Return the [X, Y] coordinate for the center point of the cell that contains the specified text.  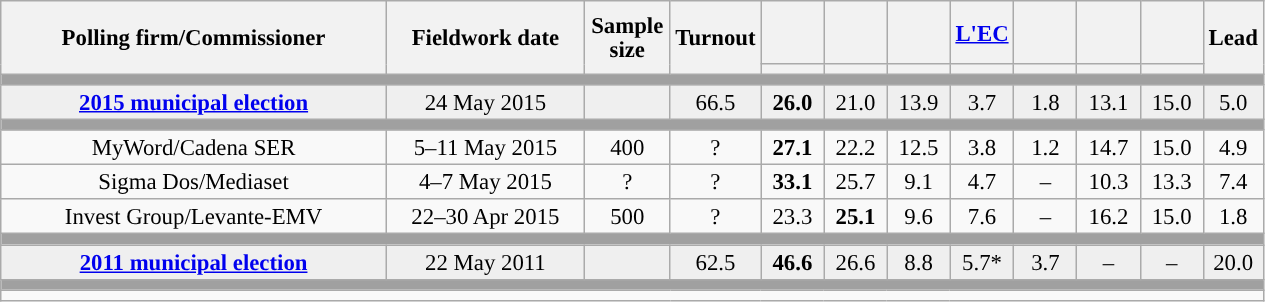
Fieldwork date [485, 38]
27.1 [792, 148]
MyWord/Cadena SER [194, 148]
7.6 [982, 218]
13.9 [918, 102]
13.3 [1172, 182]
7.4 [1233, 182]
Polling firm/Commissioner [194, 38]
22 May 2011 [485, 262]
33.1 [792, 182]
400 [627, 148]
14.7 [1108, 148]
66.5 [716, 102]
12.5 [918, 148]
25.1 [856, 218]
4–7 May 2015 [485, 182]
25.7 [856, 182]
20.0 [1233, 262]
24 May 2015 [485, 102]
1.2 [1046, 148]
3.8 [982, 148]
9.1 [918, 182]
46.6 [792, 262]
Lead [1233, 38]
4.9 [1233, 148]
9.6 [918, 218]
21.0 [856, 102]
Sigma Dos/Mediaset [194, 182]
4.7 [982, 182]
22.2 [856, 148]
5.7* [982, 262]
23.3 [792, 218]
2015 municipal election [194, 102]
L'EC [982, 32]
Invest Group/Levante-EMV [194, 218]
13.1 [1108, 102]
16.2 [1108, 218]
26.6 [856, 262]
5–11 May 2015 [485, 148]
500 [627, 218]
62.5 [716, 262]
10.3 [1108, 182]
Turnout [716, 38]
5.0 [1233, 102]
22–30 Apr 2015 [485, 218]
26.0 [792, 102]
8.8 [918, 262]
2011 municipal election [194, 262]
Sample size [627, 38]
